Find where the given text appears and provide that cell's center as [x, y] coordinate. 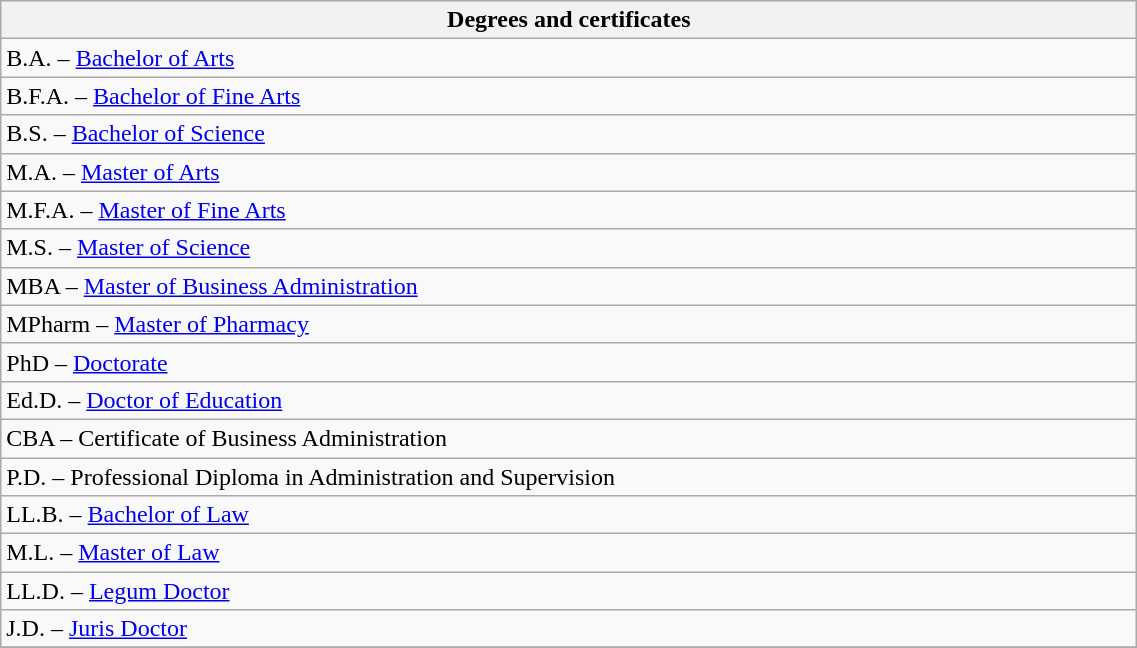
CBA – Certificate of Business Administration [569, 438]
M.A. – Master of Arts [569, 172]
B.F.A. – Bachelor of Fine Arts [569, 96]
P.D. – Professional Diploma in Administration and Supervision [569, 477]
B.S. – Bachelor of Science [569, 134]
LL.B. – Bachelor of Law [569, 515]
Degrees and certificates [569, 20]
MBA – Master of Business Administration [569, 286]
M.L. – Master of Law [569, 553]
MPharm – Master of Pharmacy [569, 324]
J.D. – Juris Doctor [569, 629]
M.F.A. – Master of Fine Arts [569, 210]
Ed.D. – Doctor of Education [569, 400]
PhD – Doctorate [569, 362]
M.S. – Master of Science [569, 248]
LL.D. – Legum Doctor [569, 591]
B.A. – Bachelor of Arts [569, 58]
